Capture the cell that displays the provided text and extract its (X, Y) central coordinate. 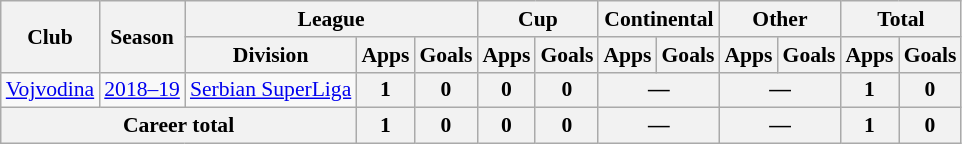
Career total (179, 126)
Other (780, 19)
Cup (538, 19)
Club (50, 36)
Vojvodina (50, 90)
Division (270, 55)
League (331, 19)
2018–19 (142, 90)
Total (900, 19)
Continental (658, 19)
Season (142, 36)
Serbian SuperLiga (270, 90)
